Provide the (x, y) coordinate of the cell's center where the given text is located.  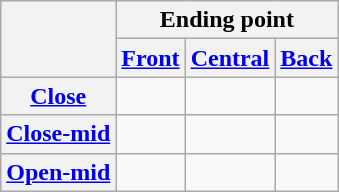
Ending point (227, 20)
Central (230, 58)
Back (306, 58)
Close (58, 96)
Close-mid (58, 134)
Open-mid (58, 172)
Front (150, 58)
